Return the (X, Y) coordinate for the center point of the cell that contains the specified text.  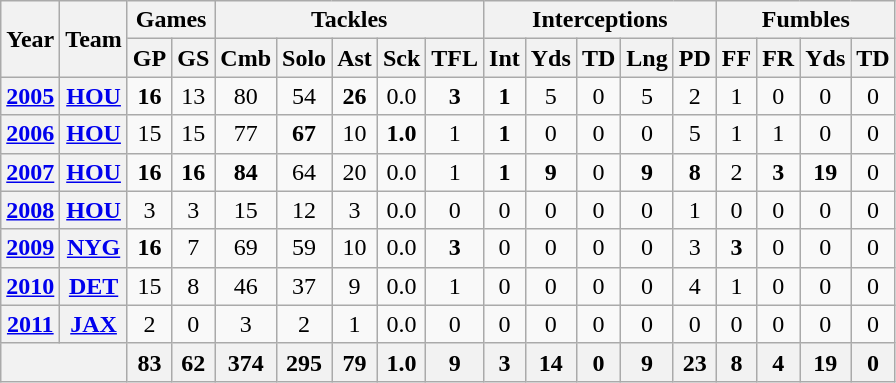
FR (778, 58)
54 (304, 96)
2005 (30, 96)
Int (505, 58)
FF (736, 58)
2008 (30, 210)
80 (246, 96)
20 (355, 172)
Tackles (350, 20)
59 (304, 248)
Interceptions (600, 20)
Ast (355, 58)
NYG (94, 248)
Team (94, 39)
PD (694, 58)
Sck (401, 58)
TFL (455, 58)
2009 (30, 248)
83 (149, 362)
37 (304, 286)
295 (304, 362)
JAX (94, 324)
84 (246, 172)
2010 (30, 286)
12 (304, 210)
Cmb (246, 58)
Lng (647, 58)
64 (304, 172)
14 (550, 362)
69 (246, 248)
23 (694, 362)
GP (149, 58)
7 (194, 248)
79 (355, 362)
Solo (304, 58)
26 (355, 96)
67 (304, 134)
46 (246, 286)
DET (94, 286)
Games (170, 20)
374 (246, 362)
77 (246, 134)
GS (194, 58)
2007 (30, 172)
62 (194, 362)
13 (194, 96)
Year (30, 39)
2006 (30, 134)
Fumbles (806, 20)
2011 (30, 324)
